Scan for the cell matching the given text and deliver its (x, y) coordinate at center. 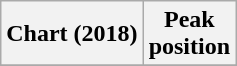
Chart (2018) (72, 34)
Peakposition (189, 34)
